Detect which cell encompasses the target text, then output its [x, y] center coordinate. 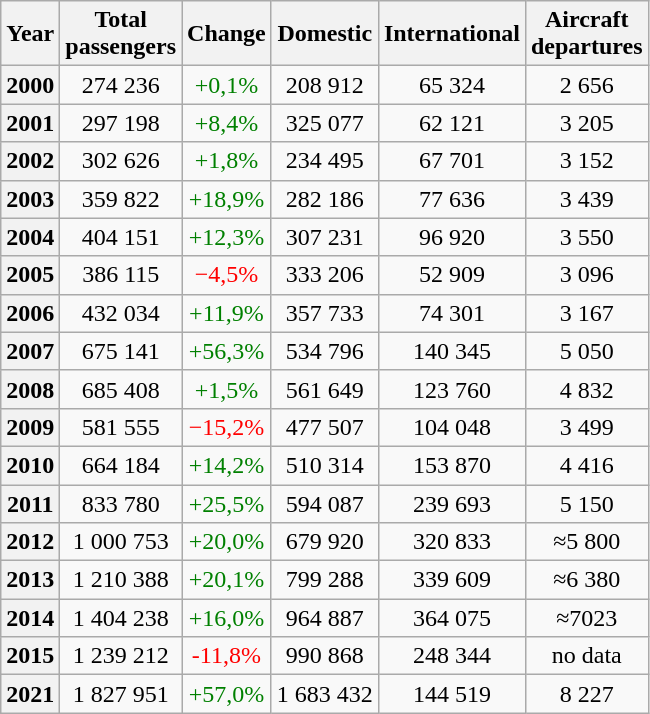
+57,0% [227, 694]
+20,0% [227, 542]
+11,9% [227, 313]
96 920 [452, 237]
Year [30, 34]
+25,5% [227, 503]
3 096 [586, 275]
2007 [30, 351]
2003 [30, 199]
+56,3% [227, 351]
2011 [30, 503]
+16,0% [227, 618]
International [452, 34]
2000 [30, 85]
67 701 [452, 161]
2002 [30, 161]
-11,8% [227, 656]
2001 [30, 123]
675 141 [121, 351]
65 324 [452, 85]
5 050 [586, 351]
2005 [30, 275]
799 288 [324, 580]
359 822 [121, 199]
+14,2% [227, 465]
3 167 [586, 313]
−15,2% [227, 427]
+20,1% [227, 580]
307 231 [324, 237]
2009 [30, 427]
4 832 [586, 389]
282 186 [324, 199]
2015 [30, 656]
+18,9% [227, 199]
2010 [30, 465]
2014 [30, 618]
320 833 [452, 542]
208 912 [324, 85]
2004 [30, 237]
404 151 [121, 237]
1 827 951 [121, 694]
104 048 [452, 427]
8 227 [586, 694]
74 301 [452, 313]
≈7023 [586, 618]
≈6 380 [586, 580]
62 121 [452, 123]
239 693 [452, 503]
833 780 [121, 503]
386 115 [121, 275]
333 206 [324, 275]
4 416 [586, 465]
+1,5% [227, 389]
534 796 [324, 351]
685 408 [121, 389]
2006 [30, 313]
325 077 [324, 123]
679 920 [324, 542]
144 519 [452, 694]
Change [227, 34]
581 555 [121, 427]
+0,1% [227, 85]
432 034 [121, 313]
2013 [30, 580]
1 000 753 [121, 542]
3 152 [586, 161]
2012 [30, 542]
561 649 [324, 389]
357 733 [324, 313]
2021 [30, 694]
964 887 [324, 618]
990 868 [324, 656]
364 075 [452, 618]
1 404 238 [121, 618]
+8,4% [227, 123]
234 495 [324, 161]
153 870 [452, 465]
664 184 [121, 465]
510 314 [324, 465]
+1,8% [227, 161]
−4,5% [227, 275]
1 239 212 [121, 656]
3 439 [586, 199]
2008 [30, 389]
274 236 [121, 85]
297 198 [121, 123]
1 683 432 [324, 694]
477 507 [324, 427]
77 636 [452, 199]
248 344 [452, 656]
339 609 [452, 580]
Domestic [324, 34]
594 087 [324, 503]
140 345 [452, 351]
2 656 [586, 85]
5 150 [586, 503]
3 205 [586, 123]
3 499 [586, 427]
≈5 800 [586, 542]
Aircraftdepartures [586, 34]
302 626 [121, 161]
Total passengers [121, 34]
no data [586, 656]
123 760 [452, 389]
1 210 388 [121, 580]
3 550 [586, 237]
+12,3% [227, 237]
52 909 [452, 275]
